Output the [x, y] coordinate of the center of the cell containing the given text.  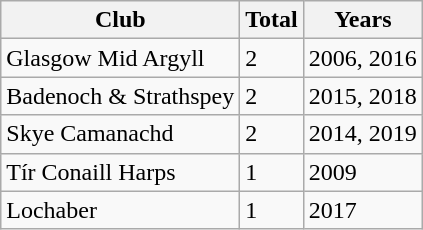
2017 [362, 210]
2006, 2016 [362, 58]
Skye Camanachd [120, 134]
Years [362, 20]
Tír Conaill Harps [120, 172]
2009 [362, 172]
Total [272, 20]
Lochaber [120, 210]
Club [120, 20]
Glasgow Mid Argyll [120, 58]
2015, 2018 [362, 96]
2014, 2019 [362, 134]
Badenoch & Strathspey [120, 96]
